Scan for the cell matching the given text and deliver its (x, y) coordinate at center. 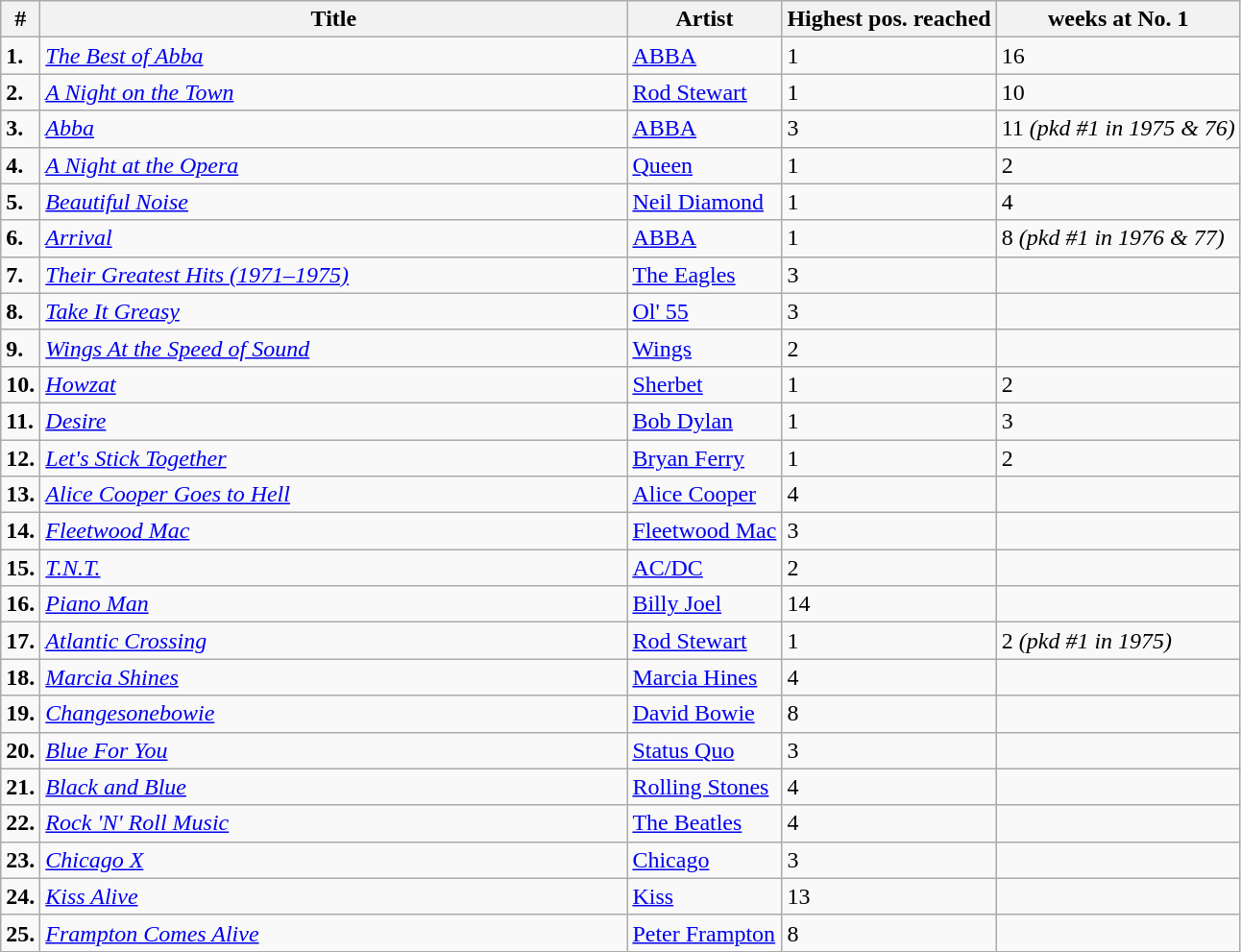
A Night at the Opera (334, 165)
2. (21, 92)
20. (21, 750)
Take It Greasy (334, 311)
Marcia Shines (334, 677)
David Bowie (705, 714)
10 (1118, 92)
Peter Frampton (705, 933)
14. (21, 531)
AC/DC (705, 568)
18. (21, 677)
weeks at No. 1 (1118, 19)
Let's Stick Together (334, 458)
8. (21, 311)
Rolling Stones (705, 787)
4. (21, 165)
Howzat (334, 384)
Kiss (705, 896)
The Best of Abba (334, 56)
9. (21, 348)
17. (21, 641)
Frampton Comes Alive (334, 933)
22. (21, 823)
Sherbet (705, 384)
15. (21, 568)
1. (21, 56)
Status Quo (705, 750)
11. (21, 421)
Kiss Alive (334, 896)
Abba (334, 129)
3. (21, 129)
Highest pos. reached (889, 19)
16 (1118, 56)
Piano Man (334, 604)
A Night on the Town (334, 92)
# (21, 19)
Desire (334, 421)
10. (21, 384)
19. (21, 714)
Black and Blue (334, 787)
13. (21, 495)
11 (pkd #1 in 1975 & 76) (1118, 129)
12. (21, 458)
23. (21, 860)
Atlantic Crossing (334, 641)
Rock 'N' Roll Music (334, 823)
13 (889, 896)
14 (889, 604)
21. (21, 787)
Title (334, 19)
Chicago X (334, 860)
Neil Diamond (705, 202)
Ol' 55 (705, 311)
16. (21, 604)
25. (21, 933)
Artist (705, 19)
Bryan Ferry (705, 458)
The Eagles (705, 275)
Billy Joel (705, 604)
Wings At the Speed of Sound (334, 348)
8 (pkd #1 in 1976 & 77) (1118, 238)
Beautiful Noise (334, 202)
Marcia Hines (705, 677)
T.N.T. (334, 568)
The Beatles (705, 823)
2 (pkd #1 in 1975) (1118, 641)
Queen (705, 165)
Wings (705, 348)
24. (21, 896)
Chicago (705, 860)
Alice Cooper (705, 495)
Their Greatest Hits (1971–1975) (334, 275)
Changesonebowie (334, 714)
7. (21, 275)
Alice Cooper Goes to Hell (334, 495)
6. (21, 238)
5. (21, 202)
Bob Dylan (705, 421)
Blue For You (334, 750)
Arrival (334, 238)
